Capture the cell that displays the provided text and extract its [x, y] central coordinate. 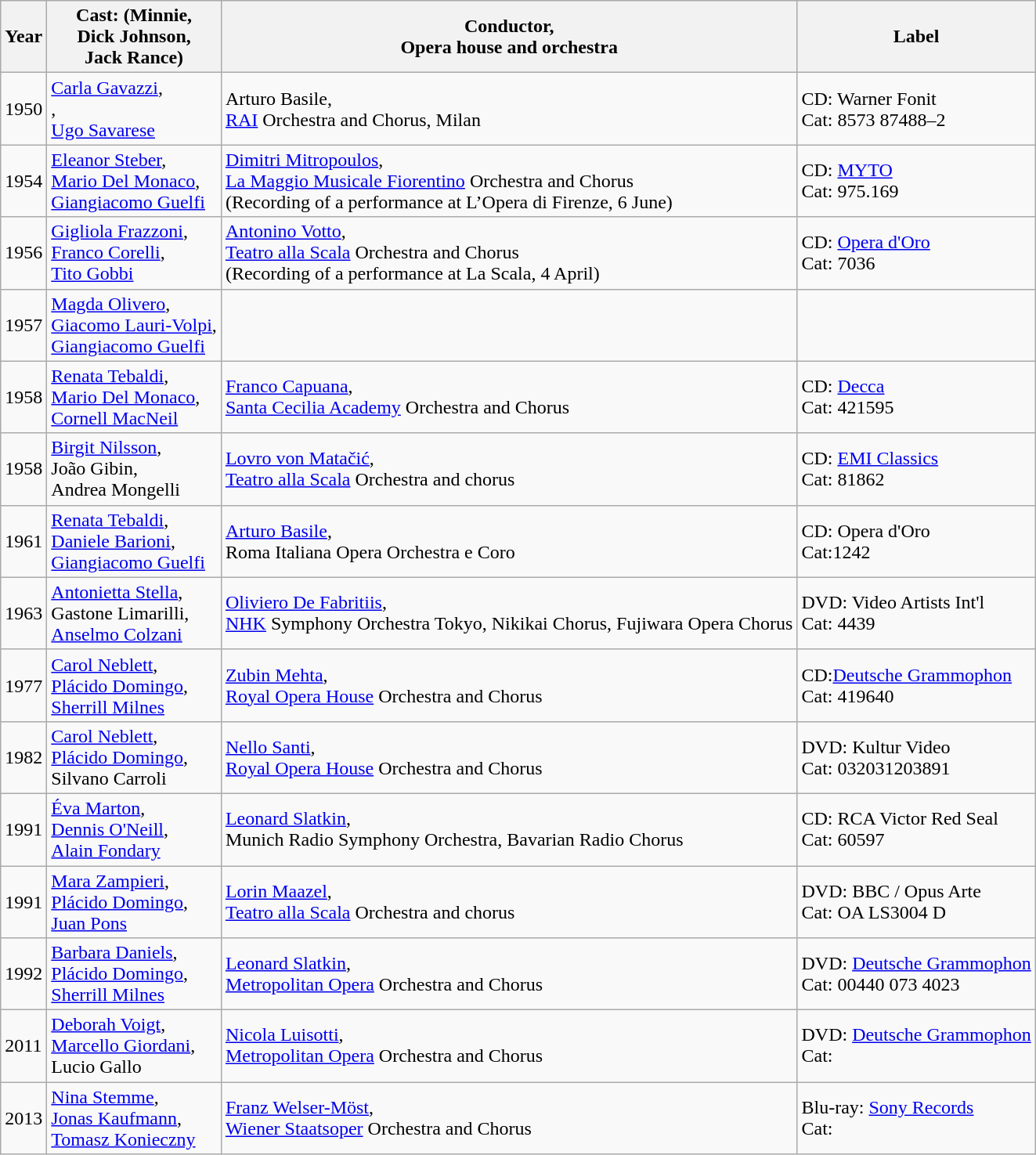
Deborah Voigt,Marcello Giordani,Lucio Gallo [135, 1046]
1992 [23, 974]
Arturo Basile,RAI Orchestra and Chorus, Milan [509, 109]
Blu-ray: Sony RecordsCat: [916, 1118]
Leonard Slatkin,Munich Radio Symphony Orchestra, Bavarian Radio Chorus [509, 829]
Gigliola Frazzoni,Franco Corelli,Tito Gobbi [135, 253]
Birgit Nilsson,João Gibin,Andrea Mongelli [135, 469]
Magda Olivero,Giacomo Lauri-Volpi,Giangiacomo Guelfi [135, 325]
CD: DeccaCat: 421595 [916, 397]
Renata Tebaldi,Daniele Barioni,Giangiacomo Guelfi [135, 541]
Dimitri Mitropoulos,La Maggio Musicale Fiorentino Orchestra and Chorus(Recording of a performance at L’Opera di Firenze, 6 June) [509, 181]
Oliviero De Fabritiis,NHK Symphony Orchestra Tokyo, Nikikai Chorus, Fujiwara Opera Chorus [509, 613]
Franz Welser-Möst,Wiener Staatsoper Orchestra and Chorus [509, 1118]
1950 [23, 109]
Leonard Slatkin,Metropolitan Opera Orchestra and Chorus [509, 974]
Antonino Votto,Teatro alla Scala Orchestra and Chorus(Recording of a performance at La Scala, 4 April) [509, 253]
Carol Neblett,Plácido Domingo,Sherrill Milnes [135, 685]
Nicola Luisotti,Metropolitan Opera Orchestra and Chorus [509, 1046]
DVD: Video Artists Int'lCat: 4439 [916, 613]
CD: Opera d'OroCat:1242 [916, 541]
Barbara Daniels,Plácido Domingo,Sherrill Milnes [135, 974]
1977 [23, 685]
Year [23, 37]
Cast: (Minnie,Dick Johnson,Jack Rance) [135, 37]
DVD: Deutsche GrammophonCat: [916, 1046]
CD: EMI ClassicsCat: 81862 [916, 469]
1961 [23, 541]
CD: MYTOCat: 975.169 [916, 181]
Zubin Mehta,Royal Opera House Orchestra and Chorus [509, 685]
CD: Warner FonitCat: 8573 87488–2 [916, 109]
Eleanor Steber,Mario Del Monaco,Giangiacomo Guelfi [135, 181]
1982 [23, 757]
Renata Tebaldi,Mario Del Monaco,Cornell MacNeil [135, 397]
Antonietta Stella,Gastone Limarilli,Anselmo Colzani [135, 613]
Éva Marton,Dennis O'Neill,Alain Fondary [135, 829]
Mara Zampieri,Plácido Domingo,Juan Pons [135, 902]
CD: RCA Victor Red SealCat: 60597 [916, 829]
Carol Neblett,Plácido Domingo,Silvano Carroli [135, 757]
2013 [23, 1118]
DVD: Kultur VideoCat: 032031203891 [916, 757]
Label [916, 37]
Nina Stemme,Jonas Kaufmann,Tomasz Konieczny [135, 1118]
1963 [23, 613]
Lorin Maazel,Teatro alla Scala Orchestra and chorus [509, 902]
Franco Capuana,Santa Cecilia Academy Orchestra and Chorus [509, 397]
DVD: BBC / Opus ArteCat: OA LS3004 D [916, 902]
Conductor,Opera house and orchestra [509, 37]
2011 [23, 1046]
1954 [23, 181]
Arturo Basile,Roma Italiana Opera Orchestra e Coro [509, 541]
DVD: Deutsche GrammophonCat: 00440 073 4023 [916, 974]
1956 [23, 253]
Nello Santi,Royal Opera House Orchestra and Chorus [509, 757]
CD:Deutsche GrammophonCat: 419640 [916, 685]
Carla Gavazzi,,Ugo Savarese [135, 109]
CD: Opera d'OroCat: 7036 [916, 253]
1957 [23, 325]
Lovro von Matačić,Teatro alla Scala Orchestra and chorus [509, 469]
